Return (x, y) of the center of cell containing provided text 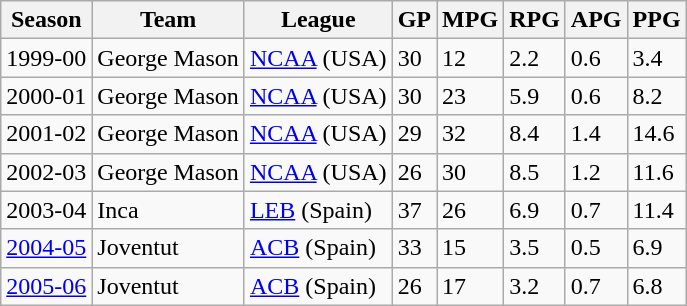
2004-05 (46, 248)
2003-04 (46, 210)
29 (414, 134)
MPG (470, 20)
2005-06 (46, 286)
12 (470, 58)
Inca (168, 210)
PPG (656, 20)
37 (414, 210)
11.4 (656, 210)
LEB (Spain) (318, 210)
3.5 (535, 248)
1999-00 (46, 58)
8.4 (535, 134)
5.9 (535, 96)
33 (414, 248)
8.5 (535, 172)
2.2 (535, 58)
11.6 (656, 172)
RPG (535, 20)
3.4 (656, 58)
Season (46, 20)
8.2 (656, 96)
3.2 (535, 286)
2000-01 (46, 96)
1.4 (596, 134)
23 (470, 96)
Team (168, 20)
GP (414, 20)
6.8 (656, 286)
1.2 (596, 172)
32 (470, 134)
2002-03 (46, 172)
APG (596, 20)
League (318, 20)
15 (470, 248)
2001-02 (46, 134)
17 (470, 286)
0.5 (596, 248)
14.6 (656, 134)
